Scan for the cell matching the given text and deliver its [X, Y] coordinate at center. 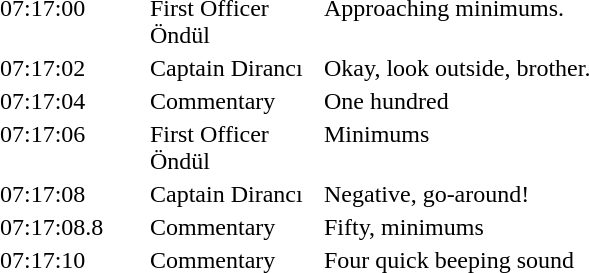
First Officer Öndül [234, 148]
